From the cell containing the given text, extract its center point as (x, y) coordinate. 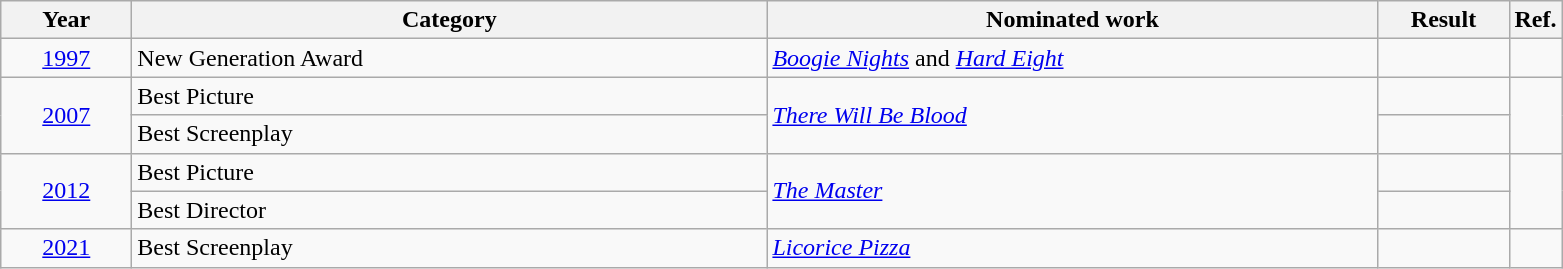
Ref. (1536, 20)
The Master (1072, 191)
Result (1444, 20)
Boogie Nights and Hard Eight (1072, 58)
1997 (66, 58)
Category (450, 20)
Best Director (450, 210)
2007 (66, 115)
2012 (66, 191)
2021 (66, 248)
Nominated work (1072, 20)
New Generation Award (450, 58)
Year (66, 20)
There Will Be Blood (1072, 115)
Licorice Pizza (1072, 248)
